Scan for the cell matching the given text and deliver its [x, y] coordinate at center. 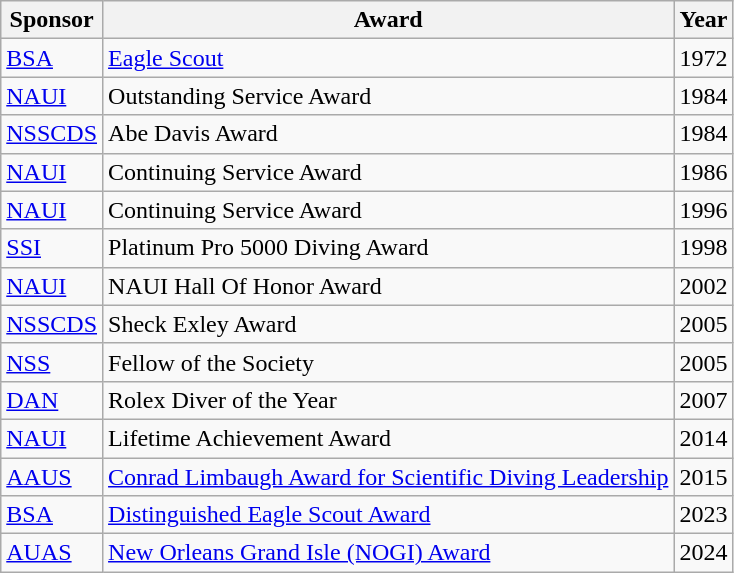
Lifetime Achievement Award [388, 438]
Sheck Exley Award [388, 324]
Year [704, 20]
2023 [704, 515]
Fellow of the Society [388, 362]
Eagle Scout [388, 58]
Platinum Pro 5000 Diving Award [388, 248]
1986 [704, 172]
Abe Davis Award [388, 134]
1996 [704, 210]
AUAS [52, 553]
NAUI Hall Of Honor Award [388, 286]
Outstanding Service Award [388, 96]
AAUS [52, 477]
Rolex Diver of the Year [388, 400]
2014 [704, 438]
Conrad Limbaugh Award for Scientific Diving Leadership [388, 477]
2024 [704, 553]
Distinguished Eagle Scout Award [388, 515]
2007 [704, 400]
2015 [704, 477]
1972 [704, 58]
New Orleans Grand Isle (NOGI) Award [388, 553]
2002 [704, 286]
DAN [52, 400]
SSI [52, 248]
Award [388, 20]
1998 [704, 248]
NSS [52, 362]
Sponsor [52, 20]
